Pinpoint the cell where the given text exists, returning its [X, Y] midpoint coordinate. 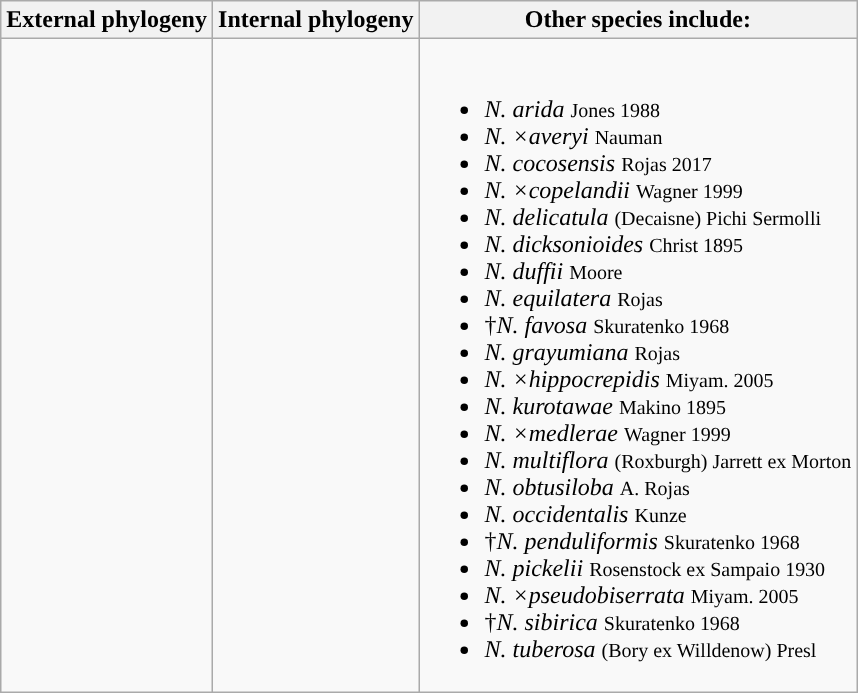
Internal phylogeny [316, 20]
External phylogeny [107, 20]
Other species include: [638, 20]
